Extract the [x, y] coordinate from the center of the cell holding the provided text.  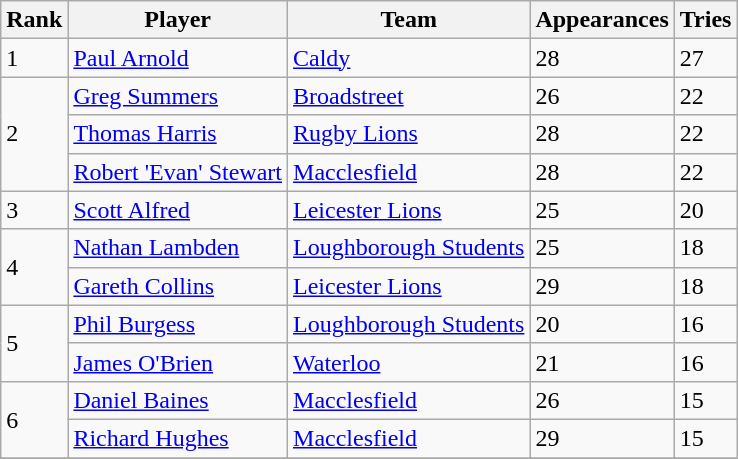
Paul Arnold [178, 58]
Phil Burgess [178, 324]
6 [34, 419]
Tries [706, 20]
Greg Summers [178, 96]
3 [34, 210]
4 [34, 267]
Gareth Collins [178, 286]
Broadstreet [409, 96]
Waterloo [409, 362]
Team [409, 20]
Robert 'Evan' Stewart [178, 172]
27 [706, 58]
Rank [34, 20]
Player [178, 20]
Rugby Lions [409, 134]
2 [34, 134]
Daniel Baines [178, 400]
5 [34, 343]
1 [34, 58]
Thomas Harris [178, 134]
Caldy [409, 58]
Appearances [602, 20]
21 [602, 362]
Nathan Lambden [178, 248]
Richard Hughes [178, 438]
Scott Alfred [178, 210]
James O'Brien [178, 362]
